Provide the [X, Y] coordinate of the cell's center where the given text is located.  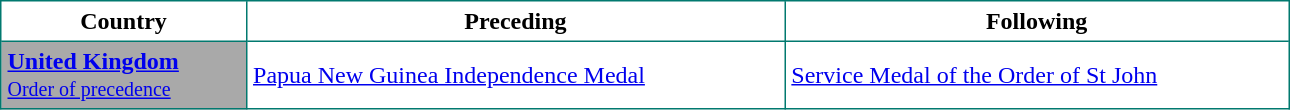
Service Medal of the Order of St John [1037, 75]
Following [1037, 21]
Preceding [515, 21]
United KingdomOrder of precedence [124, 75]
Papua New Guinea Independence Medal [515, 75]
Country [124, 21]
